Determine the [x, y] coordinate at the center of the cell enclosing the given text.  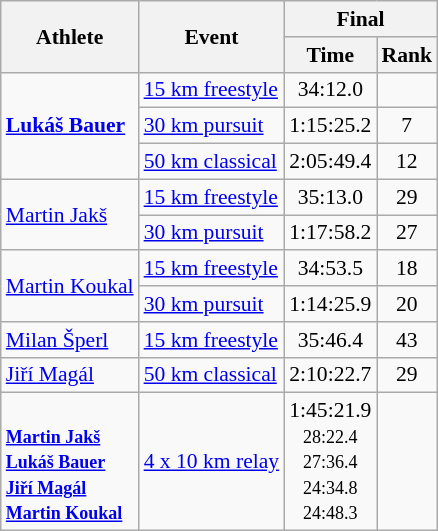
Jiří Magál [70, 375]
1:45:21.9 28:22.4 27:36.4 24:34.8 24:48.3 [330, 462]
18 [406, 269]
Athlete [70, 36]
43 [406, 340]
20 [406, 304]
27 [406, 233]
Lukáš Bauer [70, 126]
7 [406, 126]
1:17:58.2 [330, 233]
4 x 10 km relay [212, 462]
Final [360, 19]
Martin Jakš [70, 214]
2:05:49.4 [330, 162]
Event [212, 36]
35:46.4 [330, 340]
12 [406, 162]
Time [330, 55]
1:14:25.9 [330, 304]
2:10:22.7 [330, 375]
1:15:25.2 [330, 126]
35:13.0 [330, 197]
Martin Koukal [70, 286]
Martin JakšLukáš BauerJiří MagálMartin Koukal [70, 462]
34:53.5 [330, 269]
34:12.0 [330, 90]
Rank [406, 55]
Milan Šperl [70, 340]
